Determine the [X, Y] coordinate at the center of the cell enclosing the given text.  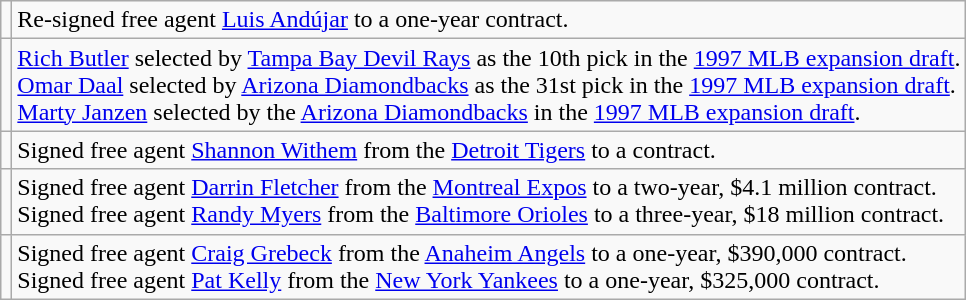
Re-signed free agent Luis Andújar to a one-year contract. [489, 20]
Signed free agent Shannon Withem from the Detroit Tigers to a contract. [489, 150]
